Return the [x, y] coordinate for the center point of the cell that contains the specified text.  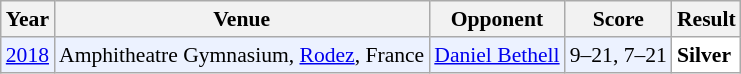
Silver [706, 55]
9–21, 7–21 [618, 55]
2018 [28, 55]
Score [618, 19]
Amphitheatre Gymnasium, Rodez, France [242, 55]
Year [28, 19]
Venue [242, 19]
Result [706, 19]
Opponent [496, 19]
Daniel Bethell [496, 55]
